From the cell containing the given text, extract its center point as [x, y] coordinate. 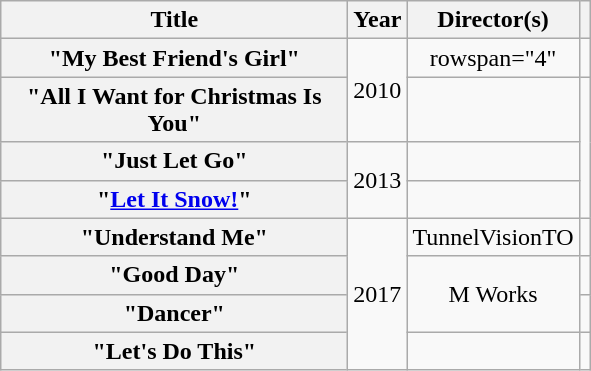
"Good Day" [174, 275]
"Let It Snow!" [174, 199]
Year [378, 20]
rowspan="4" [493, 58]
"Understand Me" [174, 237]
"Let's Do This" [174, 351]
Title [174, 20]
"All I Want for Christmas Is You" [174, 110]
M Works [493, 294]
Director(s) [493, 20]
"My Best Friend's Girl" [174, 58]
2017 [378, 294]
"Just Let Go" [174, 161]
TunnelVisionTO [493, 237]
2010 [378, 90]
"Dancer" [174, 313]
2013 [378, 180]
